For the text-containing cell, return its midpoint in (x, y) coordinate format. 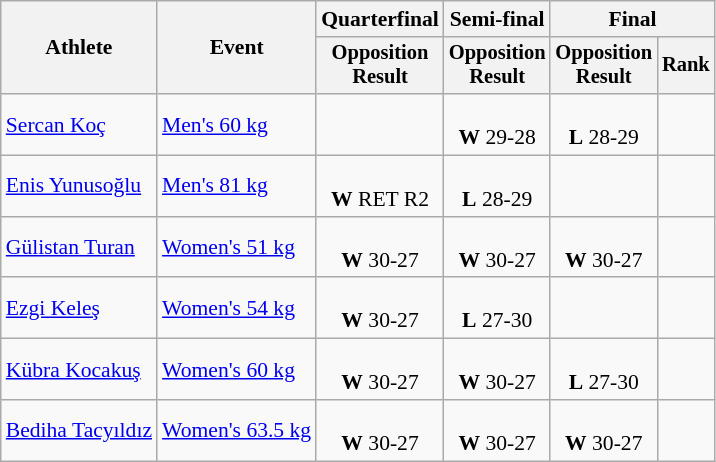
Women's 63.5 kg (236, 430)
W RET R2 (380, 186)
Kübra Kocakuş (79, 370)
Sercan Koç (79, 124)
Women's 51 kg (236, 248)
Men's 60 kg (236, 124)
Enis Yunusoğlu (79, 186)
Men's 81 kg (236, 186)
Rank (686, 66)
Athlete (79, 48)
Semi-final (498, 19)
Bediha Tacyıldız (79, 430)
Women's 54 kg (236, 308)
Women's 60 kg (236, 370)
Final (632, 19)
Event (236, 48)
Gülistan Turan (79, 248)
Quarterfinal (380, 19)
Ezgi Keleş (79, 308)
W 29-28 (498, 124)
